From the cell containing the given text, extract its center point as (x, y) coordinate. 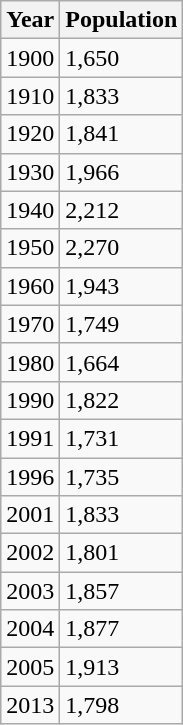
1,877 (122, 629)
1910 (30, 96)
1,749 (122, 324)
1,966 (122, 172)
2,270 (122, 248)
1,841 (122, 134)
1960 (30, 286)
1980 (30, 362)
2004 (30, 629)
1991 (30, 438)
1,913 (122, 667)
1,798 (122, 705)
1,664 (122, 362)
Population (122, 20)
1996 (30, 477)
1,943 (122, 286)
1920 (30, 134)
2001 (30, 515)
1900 (30, 58)
1,857 (122, 591)
1,735 (122, 477)
1,731 (122, 438)
1970 (30, 324)
2013 (30, 705)
2,212 (122, 210)
1940 (30, 210)
2005 (30, 667)
Year (30, 20)
1,650 (122, 58)
2003 (30, 591)
2002 (30, 553)
1990 (30, 400)
1950 (30, 248)
1,801 (122, 553)
1,822 (122, 400)
1930 (30, 172)
